Pinpoint the cell where the given text exists, returning its [X, Y] midpoint coordinate. 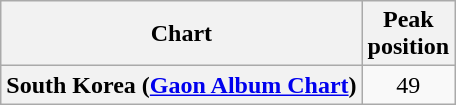
49 [408, 85]
Chart [182, 34]
South Korea (Gaon Album Chart) [182, 85]
Peak position [408, 34]
